Output the [X, Y] coordinate of the center of the cell containing the given text.  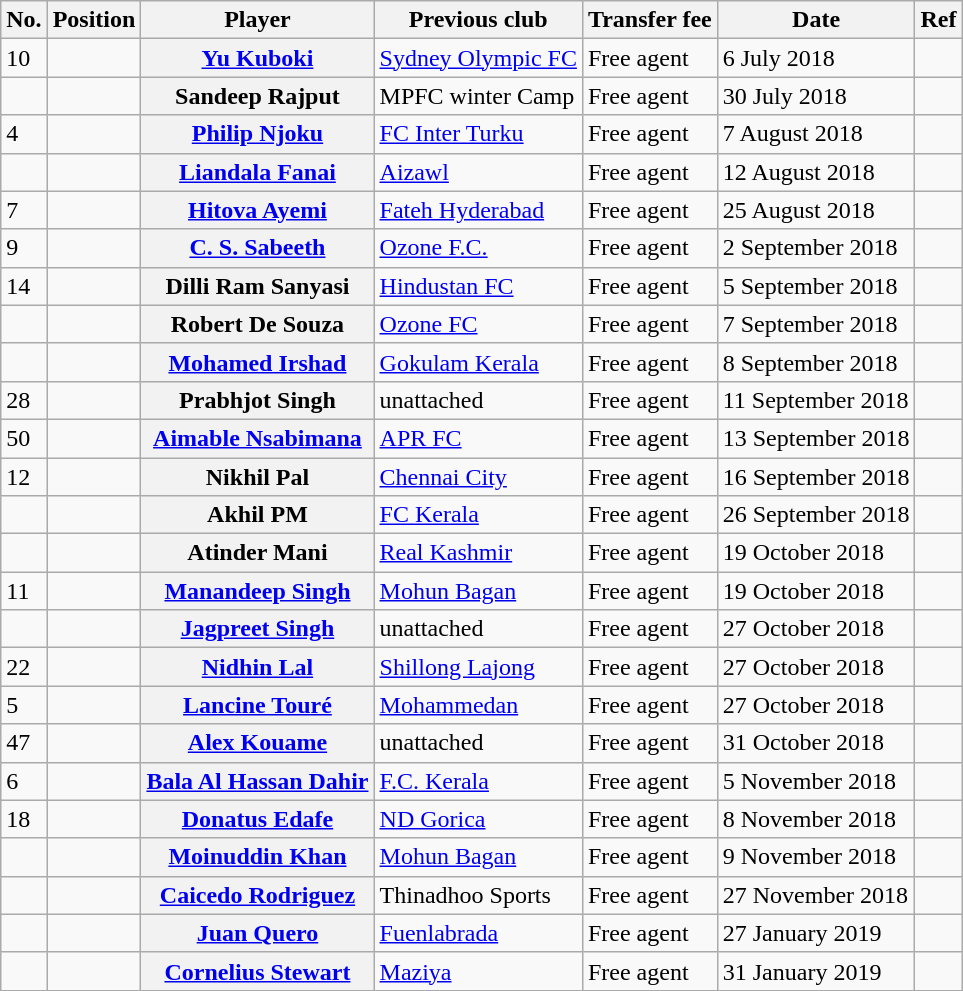
31 October 2018 [816, 743]
26 September 2018 [816, 515]
Hindustan FC [478, 286]
16 September 2018 [816, 477]
4 [24, 134]
Ozone F.C. [478, 248]
Nidhin Lal [258, 667]
C. S. Sabeeth [258, 248]
Jagpreet Singh [258, 629]
7 August 2018 [816, 134]
Akhil PM [258, 515]
Alex Kouame [258, 743]
50 [24, 438]
Robert De Souza [258, 324]
APR FC [478, 438]
Sandeep Rajput [258, 96]
9 [24, 248]
ND Gorica [478, 819]
Philip Njoku [258, 134]
Position [94, 20]
Mohammedan [478, 705]
Transfer fee [650, 20]
Moinuddin Khan [258, 857]
25 August 2018 [816, 210]
Aimable Nsabimana [258, 438]
Atinder Mani [258, 553]
Juan Quero [258, 933]
5 September 2018 [816, 286]
6 [24, 781]
2 September 2018 [816, 248]
30 July 2018 [816, 96]
Fuenlabrada [478, 933]
28 [24, 400]
Fateh Hyderabad [478, 210]
6 July 2018 [816, 58]
11 September 2018 [816, 400]
Ozone FC [478, 324]
10 [24, 58]
47 [24, 743]
Dilli Ram Sanyasi [258, 286]
22 [24, 667]
Maziya [478, 971]
27 January 2019 [816, 933]
Cornelius Stewart [258, 971]
FC Kerala [478, 515]
Shillong Lajong [478, 667]
Manandeep Singh [258, 591]
5 November 2018 [816, 781]
No. [24, 20]
Nikhil Pal [258, 477]
Prabhjot Singh [258, 400]
13 September 2018 [816, 438]
Thinadhoo Sports [478, 895]
Player [258, 20]
Ref [938, 20]
12 August 2018 [816, 172]
MPFC winter Camp [478, 96]
Sydney Olympic FC [478, 58]
7 [24, 210]
Lancine Touré [258, 705]
FC Inter Turku [478, 134]
Real Kashmir [478, 553]
8 November 2018 [816, 819]
Bala Al Hassan Dahir [258, 781]
Liandala Fanai [258, 172]
Aizawl [478, 172]
F.C. Kerala [478, 781]
5 [24, 705]
14 [24, 286]
27 November 2018 [816, 895]
18 [24, 819]
Gokulam Kerala [478, 362]
Donatus Edafe [258, 819]
Mohamed Irshad [258, 362]
Yu Kuboki [258, 58]
8 September 2018 [816, 362]
Chennai City [478, 477]
Caicedo Rodriguez [258, 895]
12 [24, 477]
31 January 2019 [816, 971]
Date [816, 20]
9 November 2018 [816, 857]
Hitova Ayemi [258, 210]
Previous club [478, 20]
11 [24, 591]
7 September 2018 [816, 324]
